Capture the cell that displays the provided text and extract its [x, y] central coordinate. 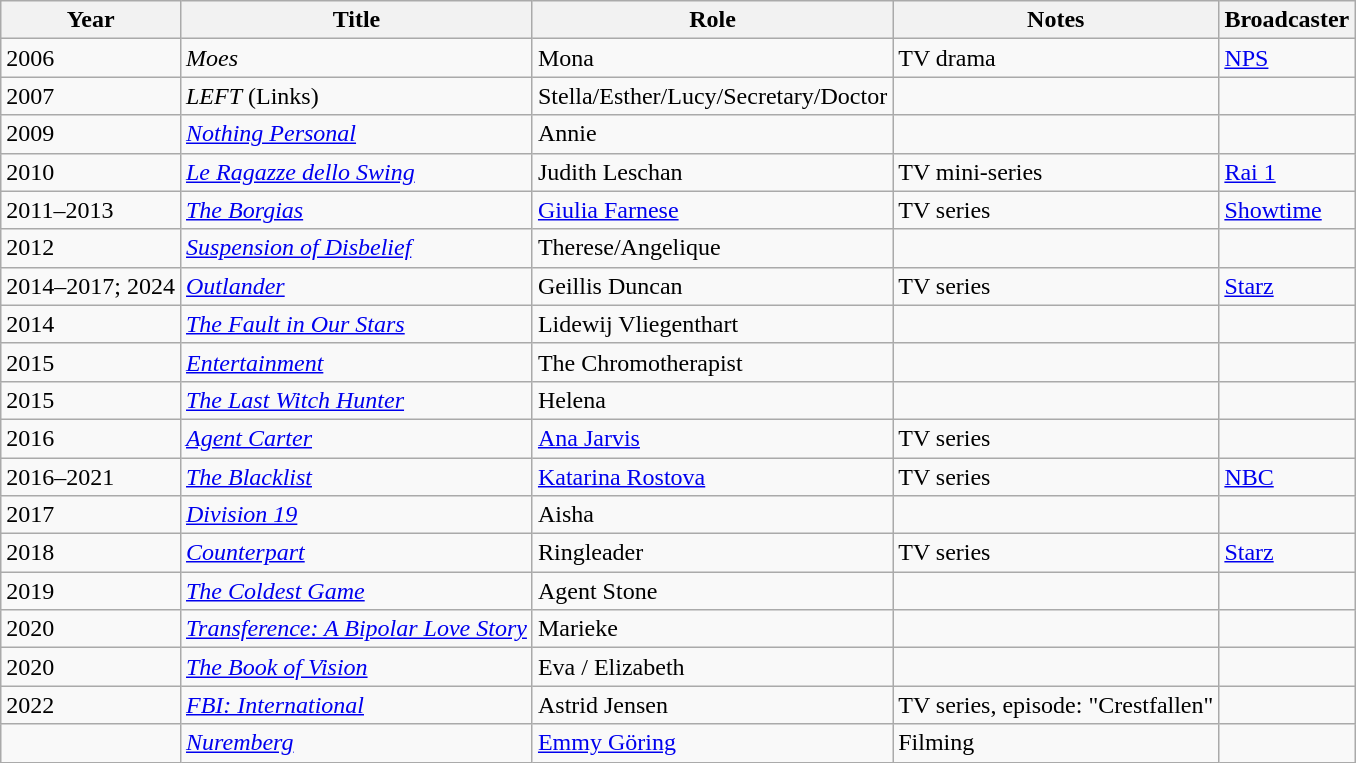
Mona [712, 58]
The Blacklist [356, 477]
2012 [91, 248]
Outlander [356, 286]
2019 [91, 591]
Broadcaster [1287, 20]
Suspension of Disbelief [356, 248]
Emmy Göring [712, 743]
Nothing Personal [356, 134]
FBI: International [356, 705]
2017 [91, 515]
The Fault in Our Stars [356, 324]
Role [712, 20]
Therese/Angelique [712, 248]
2010 [91, 172]
TV drama [1056, 58]
Marieke [712, 629]
The Last Witch Hunter [356, 400]
Moes [356, 58]
Stella/Esther/Lucy/Secretary/Doctor [712, 96]
Aisha [712, 515]
2007 [91, 96]
Agent Carter [356, 438]
2006 [91, 58]
Rai 1 [1287, 172]
The Chromotherapist [712, 362]
Giulia Farnese [712, 210]
Katarina Rostova [712, 477]
Annie [712, 134]
Division 19 [356, 515]
NBC [1287, 477]
Agent Stone [712, 591]
The Coldest Game [356, 591]
Showtime [1287, 210]
Geillis Duncan [712, 286]
2011–2013 [91, 210]
Eva / Elizabeth [712, 667]
Judith Leschan [712, 172]
Helena [712, 400]
2016 [91, 438]
The Book of Vision [356, 667]
Le Ragazze dello Swing [356, 172]
Ana Jarvis [712, 438]
Nuremberg [356, 743]
Year [91, 20]
2009 [91, 134]
2018 [91, 553]
TV mini-series [1056, 172]
2016–2021 [91, 477]
Ringleader [712, 553]
Title [356, 20]
2022 [91, 705]
2014–2017; 2024 [91, 286]
Transference: A Bipolar Love Story [356, 629]
TV series, episode: "Crestfallen" [1056, 705]
Entertainment [356, 362]
Counterpart [356, 553]
LEFT (Links) [356, 96]
The Borgias [356, 210]
2014 [91, 324]
Astrid Jensen [712, 705]
Lidewij Vliegenthart [712, 324]
Notes [1056, 20]
Filming [1056, 743]
NPS [1287, 58]
